Pinpoint the cell where the given text exists, returning its [X, Y] midpoint coordinate. 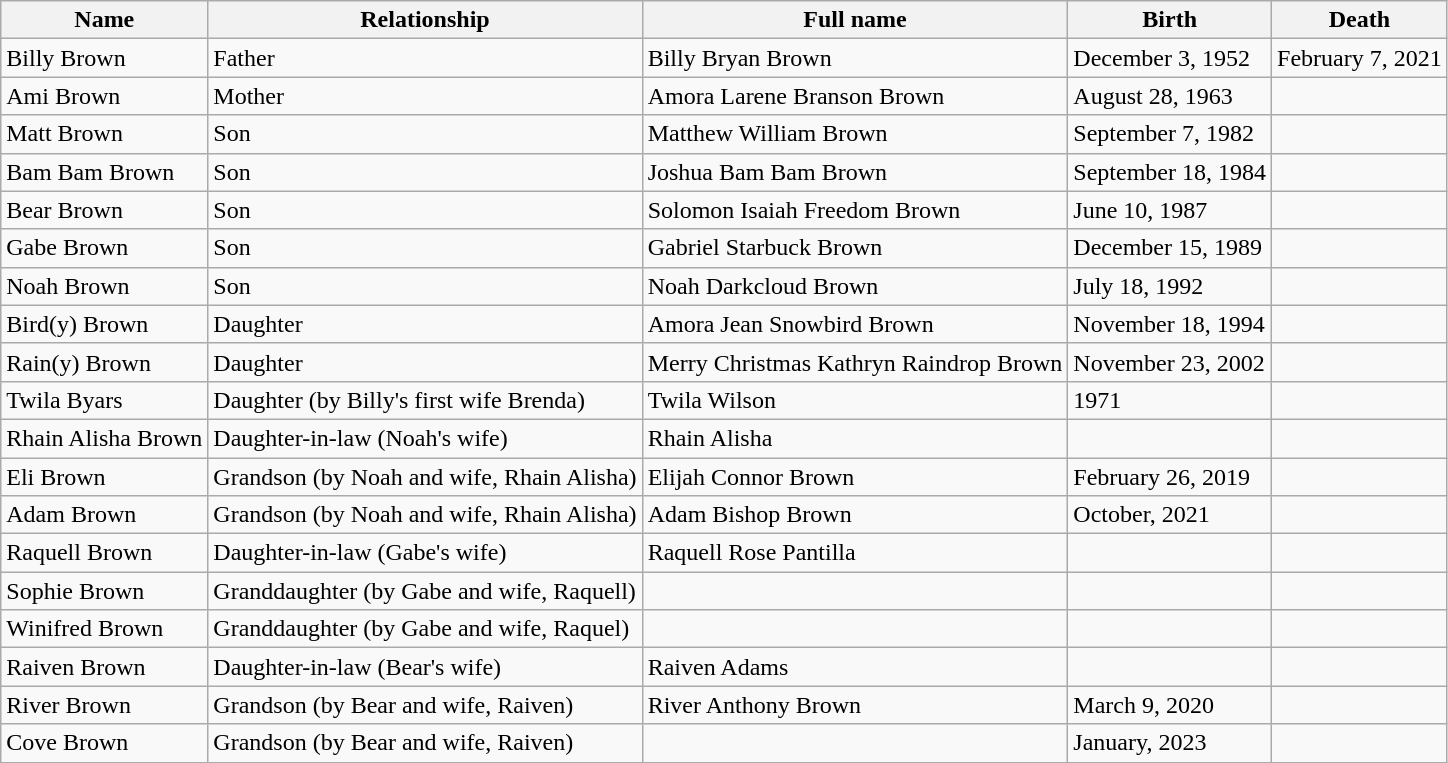
1971 [1170, 400]
Daughter-in-law (Gabe's wife) [425, 553]
Death [1360, 20]
Adam Bishop Brown [855, 515]
Daughter-in-law (Bear's wife) [425, 667]
Gabe Brown [104, 248]
Matthew William Brown [855, 134]
Raiven Adams [855, 667]
Rain(y) Brown [104, 362]
December 3, 1952 [1170, 58]
Amora Jean Snowbird Brown [855, 324]
Matt Brown [104, 134]
Daughter (by Billy's first wife Brenda) [425, 400]
River Brown [104, 705]
Raiven Brown [104, 667]
Cove Brown [104, 743]
Rhain Alisha Brown [104, 438]
Relationship [425, 20]
Merry Christmas Kathryn Raindrop Brown [855, 362]
March 9, 2020 [1170, 705]
Granddaughter (by Gabe and wife, Raquel) [425, 629]
November 23, 2002 [1170, 362]
Elijah Connor Brown [855, 477]
Winifred Brown [104, 629]
Raquell Rose Pantilla [855, 553]
River Anthony Brown [855, 705]
Father [425, 58]
Amora Larene Branson Brown [855, 96]
Adam Brown [104, 515]
August 28, 1963 [1170, 96]
Daughter-in-law (Noah's wife) [425, 438]
Bear Brown [104, 210]
Bam Bam Brown [104, 172]
Billy Brown [104, 58]
September 18, 1984 [1170, 172]
Mother [425, 96]
Birth [1170, 20]
Bird(y) Brown [104, 324]
February 7, 2021 [1360, 58]
Sophie Brown [104, 591]
Solomon Isaiah Freedom Brown [855, 210]
Ami Brown [104, 96]
September 7, 1982 [1170, 134]
Name [104, 20]
Billy Bryan Brown [855, 58]
Full name [855, 20]
January, 2023 [1170, 743]
Twila Wilson [855, 400]
Eli Brown [104, 477]
December 15, 1989 [1170, 248]
July 18, 1992 [1170, 286]
Gabriel Starbuck Brown [855, 248]
Noah Darkcloud Brown [855, 286]
October, 2021 [1170, 515]
Granddaughter (by Gabe and wife, Raquell) [425, 591]
November 18, 1994 [1170, 324]
Rhain Alisha [855, 438]
June 10, 1987 [1170, 210]
Joshua Bam Bam Brown [855, 172]
Twila Byars [104, 400]
February 26, 2019 [1170, 477]
Noah Brown [104, 286]
Raquell Brown [104, 553]
